From the cell containing the given text, extract its center point as (x, y) coordinate. 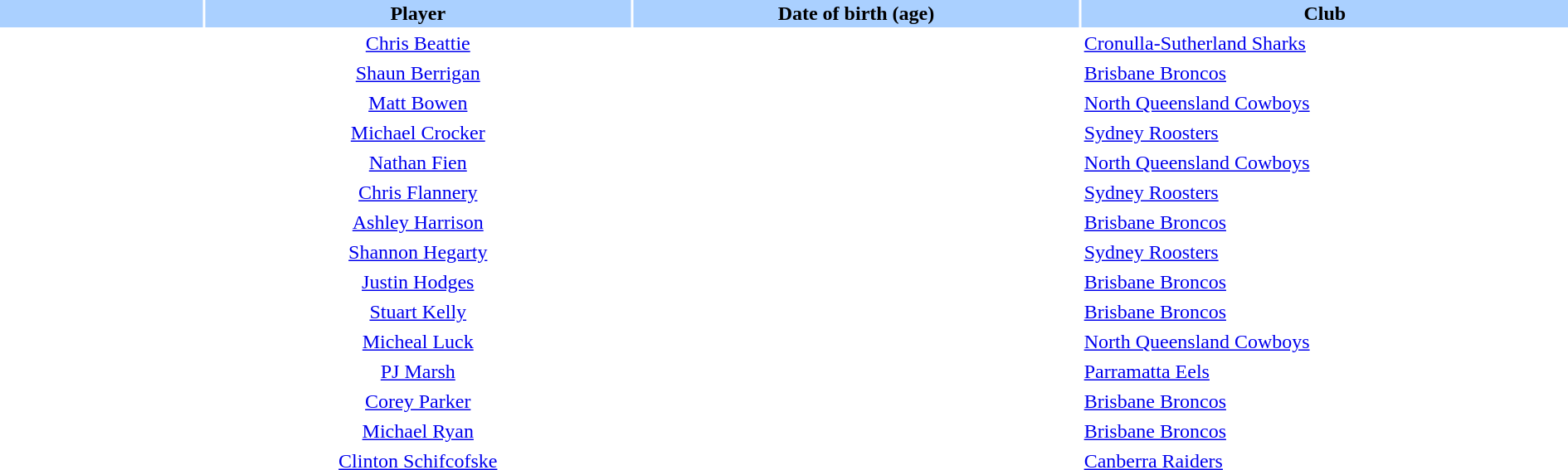
Ashley Harrison (418, 222)
Stuart Kelly (418, 312)
Cronulla-Sutherland Sharks (1325, 43)
Parramatta Eels (1325, 371)
Date of birth (age) (856, 13)
Shannon Hegarty (418, 252)
Corey Parker (418, 401)
Player (418, 13)
Justin Hodges (418, 282)
PJ Marsh (418, 371)
Shaun Berrigan (418, 73)
Chris Beattie (418, 43)
Michael Crocker (418, 133)
Club (1325, 13)
Nathan Fien (418, 162)
Micheal Luck (418, 342)
Chris Flannery (418, 192)
Michael Ryan (418, 431)
Matt Bowen (418, 103)
